Find where the given text appears and provide that cell's center as [X, Y] coordinate. 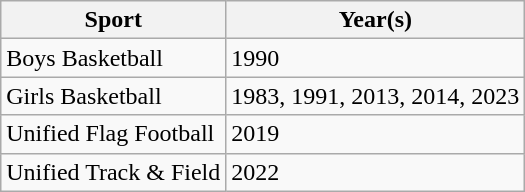
1983, 1991, 2013, 2014, 2023 [376, 96]
1990 [376, 58]
Unified Flag Football [114, 134]
2022 [376, 172]
Boys Basketball [114, 58]
Sport [114, 20]
Unified Track & Field [114, 172]
Year(s) [376, 20]
2019 [376, 134]
Girls Basketball [114, 96]
